Pinpoint the cell where the given text exists, returning its [x, y] midpoint coordinate. 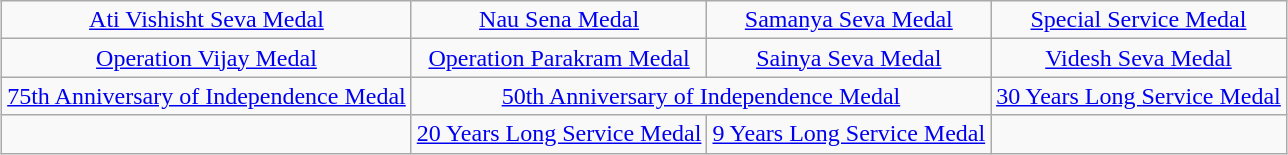
Operation Vijay Medal [207, 58]
50th Anniversary of Independence Medal [700, 96]
Ati Vishisht Seva Medal [207, 20]
Operation Parakram Medal [559, 58]
Special Service Medal [1139, 20]
Videsh Seva Medal [1139, 58]
20 Years Long Service Medal [559, 134]
Samanya Seva Medal [849, 20]
Sainya Seva Medal [849, 58]
30 Years Long Service Medal [1139, 96]
9 Years Long Service Medal [849, 134]
Nau Sena Medal [559, 20]
75th Anniversary of Independence Medal [207, 96]
